From the cell containing the given text, extract its center point as [X, Y] coordinate. 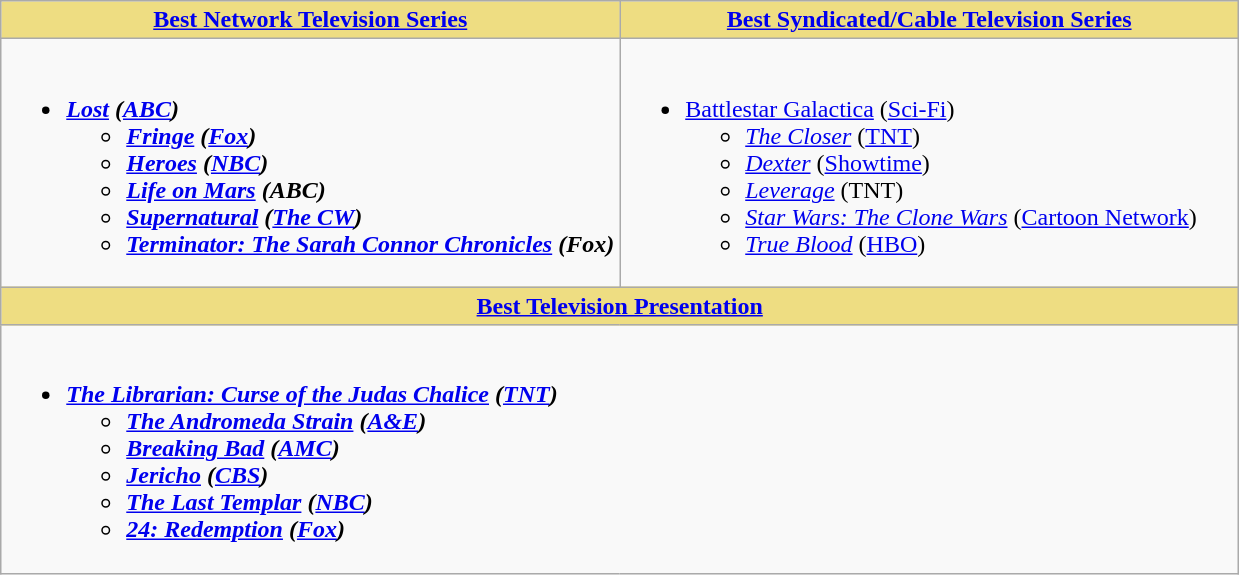
Best Television Presentation [620, 306]
Best Network Television Series [310, 20]
The Librarian: Curse of the Judas Chalice (TNT)The Andromeda Strain (A&E)Breaking Bad (AMC)Jericho (CBS)The Last Templar (NBC)24: Redemption (Fox) [620, 449]
Best Syndicated/Cable Television Series [930, 20]
Battlestar Galactica (Sci-Fi)The Closer (TNT)Dexter (Showtime)Leverage (TNT)Star Wars: The Clone Wars (Cartoon Network)True Blood (HBO) [930, 163]
Lost (ABC)Fringe (Fox)Heroes (NBC)Life on Mars (ABC)Supernatural (The CW)Terminator: The Sarah Connor Chronicles (Fox) [310, 163]
